Capture the cell that displays the provided text and extract its (X, Y) central coordinate. 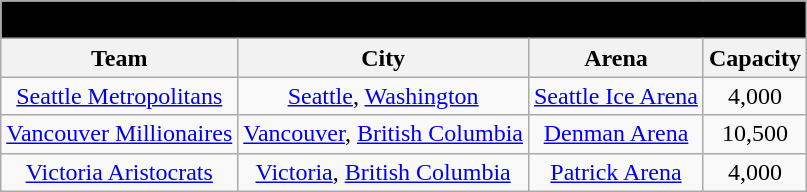
1919–20 Pacific Coast Hockey Association (404, 20)
10,500 (754, 134)
Seattle Ice Arena (616, 96)
Seattle Metropolitans (120, 96)
Patrick Arena (616, 172)
Victoria, British Columbia (384, 172)
Vancouver, British Columbia (384, 134)
Arena (616, 58)
Victoria Aristocrats (120, 172)
Seattle, Washington (384, 96)
Vancouver Millionaires (120, 134)
Team (120, 58)
Capacity (754, 58)
Denman Arena (616, 134)
City (384, 58)
